Locate the cell with the specified text and output its [X, Y] center coordinate. 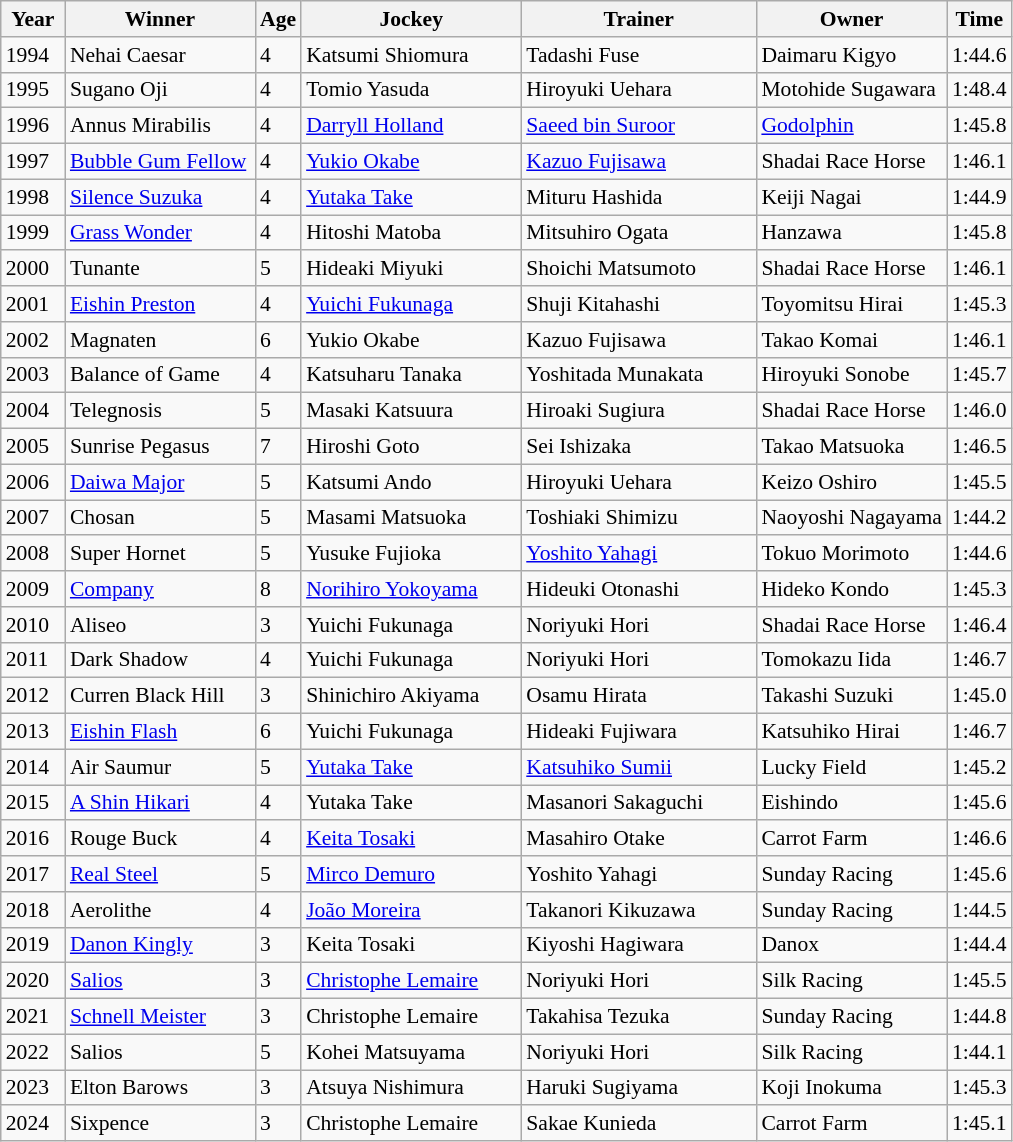
Grass Wonder [160, 233]
Rouge Buck [160, 839]
Silence Suzuka [160, 197]
1:44.9 [980, 197]
Hideuki Otonashi [638, 589]
Katsumi Shiomura [411, 55]
Aliseo [160, 625]
2018 [33, 910]
Katsuhiko Sumii [638, 767]
João Moreira [411, 910]
Sakae Kunieda [638, 1124]
1999 [33, 233]
Masanori Sakaguchi [638, 803]
Eishindo [852, 803]
Yusuke Fujioka [411, 554]
Tokuo Morimoto [852, 554]
2006 [33, 482]
Hideko Kondo [852, 589]
1:45.7 [980, 375]
Aerolithe [160, 910]
Sugano Oji [160, 90]
Bubble Gum Fellow [160, 162]
Sixpence [160, 1124]
Toyomitsu Hirai [852, 304]
Saeed bin Suroor [638, 126]
Takao Matsuoka [852, 447]
Mituru Hashida [638, 197]
1:48.4 [980, 90]
Motohide Sugawara [852, 90]
1994 [33, 55]
2014 [33, 767]
Hitoshi Matoba [411, 233]
1:44.2 [980, 518]
Tomio Yasuda [411, 90]
1995 [33, 90]
Shoichi Matsumoto [638, 269]
1998 [33, 197]
Jockey [411, 19]
Atsuya Nishimura [411, 1088]
Naoyoshi Nagayama [852, 518]
Sunrise Pegasus [160, 447]
1997 [33, 162]
Balance of Game [160, 375]
Hideaki Fujiwara [638, 732]
2021 [33, 1017]
Curren Black Hill [160, 696]
Toshiaki Shimizu [638, 518]
Hiroshi Goto [411, 447]
2023 [33, 1088]
Godolphin [852, 126]
Tomokazu Iida [852, 660]
2004 [33, 411]
Tadashi Fuse [638, 55]
Masaki Katsuura [411, 411]
Chosan [160, 518]
Eishin Flash [160, 732]
Schnell Meister [160, 1017]
Katsuhiko Hirai [852, 732]
2016 [33, 839]
Owner [852, 19]
2022 [33, 1052]
2005 [33, 447]
Tunante [160, 269]
Magnaten [160, 340]
Masahiro Otake [638, 839]
Danox [852, 945]
Norihiro Yokoyama [411, 589]
Kiyoshi Hagiwara [638, 945]
1:45.1 [980, 1124]
Shinichiro Akiyama [411, 696]
2011 [33, 660]
1:46.4 [980, 625]
2000 [33, 269]
Mirco Demuro [411, 874]
Company [160, 589]
2008 [33, 554]
1:46.5 [980, 447]
Hiroyuki Sonobe [852, 375]
7 [278, 447]
1:44.8 [980, 1017]
1:45.2 [980, 767]
Dark Shadow [160, 660]
Air Saumur [160, 767]
1996 [33, 126]
1:46.6 [980, 839]
2017 [33, 874]
Sei Ishizaka [638, 447]
2007 [33, 518]
Super Hornet [160, 554]
Haruki Sugiyama [638, 1088]
Annus Mirabilis [160, 126]
Real Steel [160, 874]
2001 [33, 304]
1:44.5 [980, 910]
2019 [33, 945]
1:45.0 [980, 696]
Keizo Oshiro [852, 482]
A Shin Hikari [160, 803]
Katsuharu Tanaka [411, 375]
Yoshitada Munakata [638, 375]
Daimaru Kigyo [852, 55]
2012 [33, 696]
Kohei Matsuyama [411, 1052]
2003 [33, 375]
Eishin Preston [160, 304]
Katsumi Ando [411, 482]
Time [980, 19]
Winner [160, 19]
Osamu Hirata [638, 696]
Mitsuhiro Ogata [638, 233]
Shuji Kitahashi [638, 304]
1:44.4 [980, 945]
Takashi Suzuki [852, 696]
2015 [33, 803]
Hideaki Miyuki [411, 269]
Koji Inokuma [852, 1088]
Daiwa Major [160, 482]
Telegnosis [160, 411]
Year [33, 19]
2010 [33, 625]
Takao Komai [852, 340]
Lucky Field [852, 767]
Hiroaki Sugiura [638, 411]
2024 [33, 1124]
Takahisa Tezuka [638, 1017]
2002 [33, 340]
Age [278, 19]
1:46.0 [980, 411]
Keiji Nagai [852, 197]
Nehai Caesar [160, 55]
1:44.1 [980, 1052]
2013 [33, 732]
Takanori Kikuzawa [638, 910]
Hanzawa [852, 233]
2009 [33, 589]
Masami Matsuoka [411, 518]
Danon Kingly [160, 945]
Elton Barows [160, 1088]
Darryll Holland [411, 126]
2020 [33, 981]
Trainer [638, 19]
8 [278, 589]
